Search for the cell housing the specified text and yield its [x, y] center coordinate. 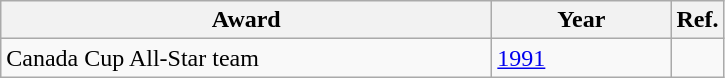
Canada Cup All-Star team [246, 58]
Year [582, 20]
1991 [582, 58]
Award [246, 20]
Ref. [698, 20]
